Detect which cell encompasses the target text, then output its (X, Y) center coordinate. 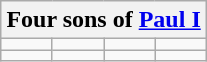
Four sons of Paul I (104, 20)
